Search for the cell housing the specified text and yield its [X, Y] center coordinate. 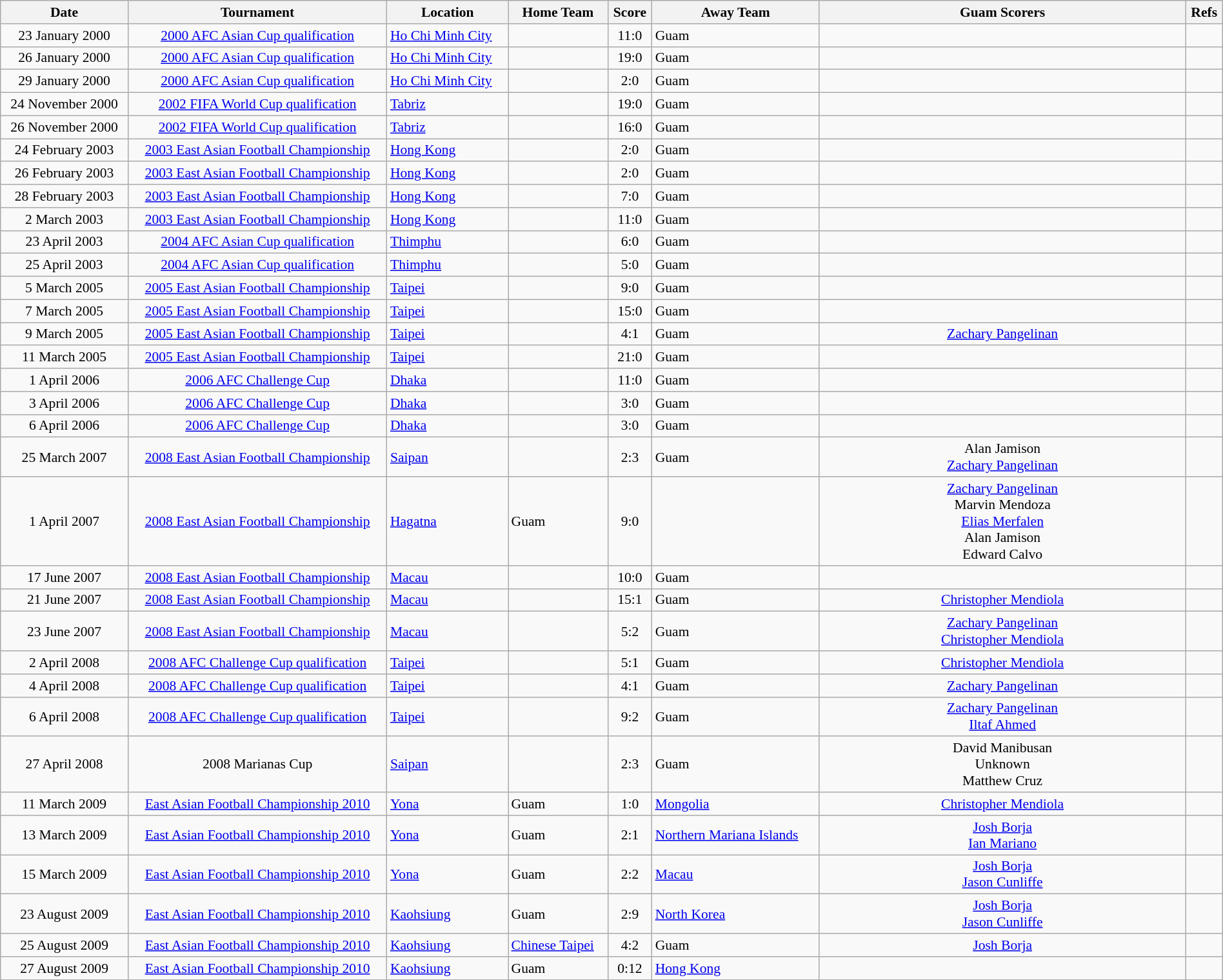
5:2 [630, 631]
23 April 2003 [65, 242]
23 January 2000 [65, 35]
1 April 2007 [65, 521]
1 April 2006 [65, 380]
15:1 [630, 600]
2:2 [630, 875]
5:1 [630, 663]
Date [65, 12]
0:12 [630, 968]
Refs [1204, 12]
10:0 [630, 577]
Josh Borja Ian Mariano [1002, 835]
26 February 2003 [65, 174]
2008 Marianas Cup [257, 765]
24 November 2000 [65, 105]
7:0 [630, 196]
5:0 [630, 265]
2 April 2008 [65, 663]
Hagatna [448, 521]
1:0 [630, 804]
27 April 2008 [65, 765]
15 March 2009 [65, 875]
3 April 2006 [65, 403]
Score [630, 12]
21 June 2007 [65, 600]
26 November 2000 [65, 127]
27 August 2009 [65, 968]
23 August 2009 [65, 914]
Zachary Pangelinan Iltaf Ahmed [1002, 716]
Zachary Pangelinan Christopher Mendiola [1002, 631]
15:0 [630, 311]
4:2 [630, 945]
17 June 2007 [65, 577]
6 April 2006 [65, 426]
2:1 [630, 835]
Northern Mariana Islands [735, 835]
24 February 2003 [65, 150]
26 January 2000 [65, 58]
9:2 [630, 716]
4 April 2008 [65, 686]
6 April 2008 [65, 716]
David Manibusan Unknown Matthew Cruz [1002, 765]
28 February 2003 [65, 196]
2 March 2003 [65, 219]
Chinese Taipei [559, 945]
Guam Scorers [1002, 12]
Location [448, 12]
21:0 [630, 357]
7 March 2005 [65, 311]
29 January 2000 [65, 81]
25 March 2007 [65, 457]
11 March 2009 [65, 804]
Alan Jamison Zachary Pangelinan [1002, 457]
11 March 2005 [65, 357]
23 June 2007 [65, 631]
Tournament [257, 12]
5 March 2005 [65, 288]
6:0 [630, 242]
Zachary Pangelinan Marvin Mendoza Elias Merfalen Alan Jamison Edward Calvo [1002, 521]
25 August 2009 [65, 945]
Josh Borja [1002, 945]
Away Team [735, 12]
North Korea [735, 914]
16:0 [630, 127]
Mongolia [735, 804]
2:9 [630, 914]
9 March 2005 [65, 334]
25 April 2003 [65, 265]
13 March 2009 [65, 835]
Home Team [559, 12]
